Provide the (x, y) coordinate of the cell's center where the given text is located.  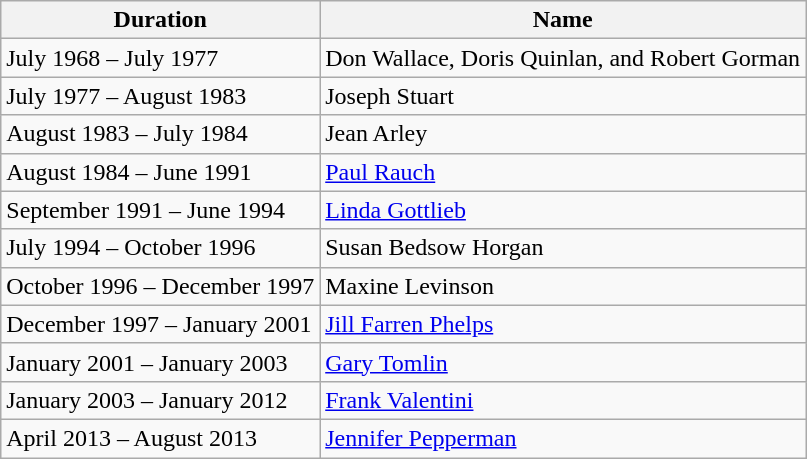
Susan Bedsow Horgan (563, 248)
April 2013 – August 2013 (160, 438)
Paul Rauch (563, 172)
Jean Arley (563, 134)
Don Wallace, Doris Quinlan, and Robert Gorman (563, 58)
July 1994 – October 1996 (160, 248)
Maxine Levinson (563, 286)
January 2001 – January 2003 (160, 362)
Gary Tomlin (563, 362)
Duration (160, 20)
December 1997 – January 2001 (160, 324)
July 1968 – July 1977 (160, 58)
Frank Valentini (563, 400)
Jennifer Pepperman (563, 438)
September 1991 – June 1994 (160, 210)
August 1984 – June 1991 (160, 172)
August 1983 – July 1984 (160, 134)
July 1977 – August 1983 (160, 96)
Joseph Stuart (563, 96)
Name (563, 20)
January 2003 – January 2012 (160, 400)
October 1996 – December 1997 (160, 286)
Linda Gottlieb (563, 210)
Jill Farren Phelps (563, 324)
